For the text-containing cell, return its midpoint in (X, Y) coordinate format. 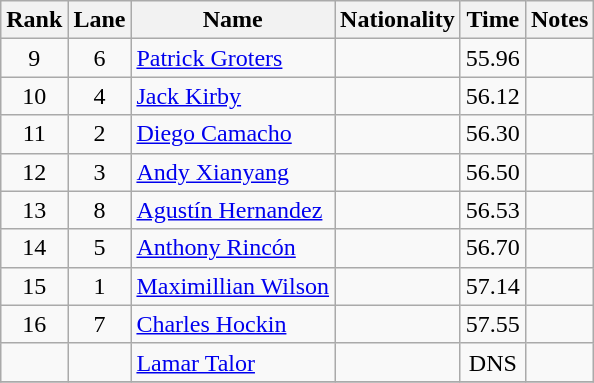
Patrick Groters (233, 58)
Jack Kirby (233, 96)
9 (34, 58)
2 (100, 134)
3 (100, 172)
Andy Xianyang (233, 172)
Agustín Hernandez (233, 210)
1 (100, 286)
57.55 (492, 324)
Rank (34, 20)
10 (34, 96)
Time (492, 20)
8 (100, 210)
15 (34, 286)
56.53 (492, 210)
Lamar Talor (233, 362)
7 (100, 324)
6 (100, 58)
16 (34, 324)
57.14 (492, 286)
Diego Camacho (233, 134)
Name (233, 20)
14 (34, 248)
Lane (100, 20)
DNS (492, 362)
11 (34, 134)
Nationality (398, 20)
Maximillian Wilson (233, 286)
56.50 (492, 172)
Charles Hockin (233, 324)
Notes (559, 20)
13 (34, 210)
12 (34, 172)
Anthony Rincón (233, 248)
56.70 (492, 248)
55.96 (492, 58)
5 (100, 248)
56.12 (492, 96)
4 (100, 96)
56.30 (492, 134)
